Return [x, y] of the center of cell containing provided text 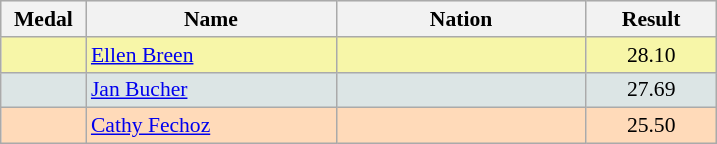
Medal [44, 19]
Result [651, 19]
Cathy Fechoz [211, 126]
Jan Bucher [211, 90]
Name [211, 19]
25.50 [651, 126]
Ellen Breen [211, 55]
Nation [461, 19]
27.69 [651, 90]
28.10 [651, 55]
